Return the (x, y) coordinate for the center point of the cell that contains the specified text.  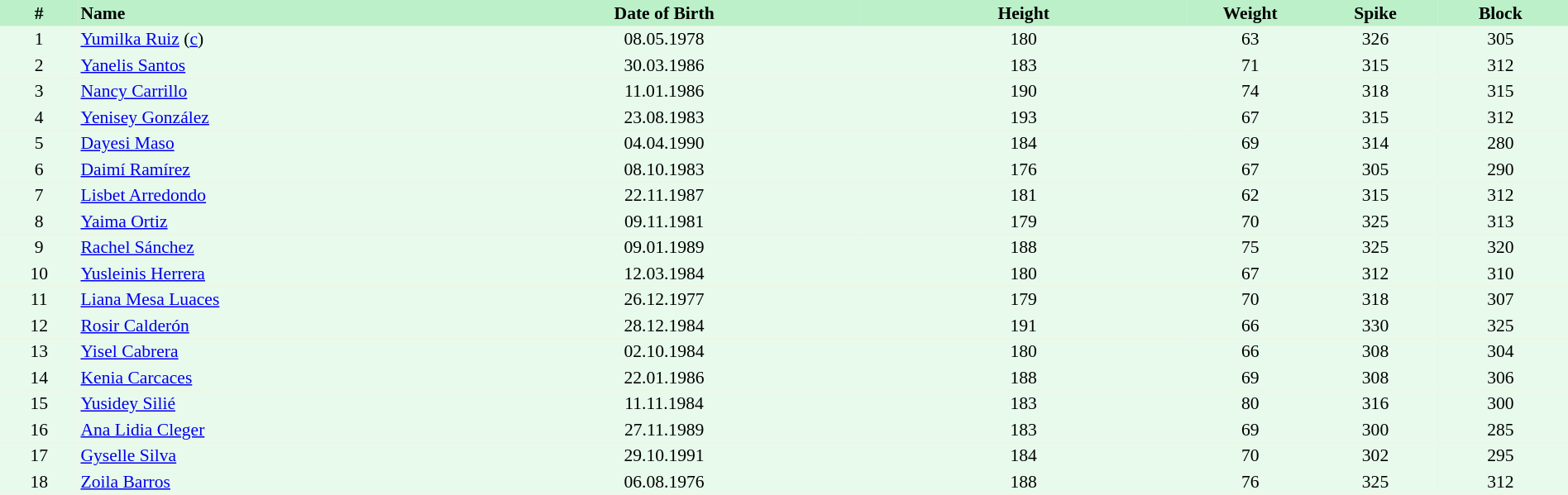
30.03.1986 (664, 65)
330 (1374, 326)
10 (39, 274)
29.10.1991 (664, 456)
310 (1500, 274)
190 (1024, 91)
Name (273, 13)
13 (39, 352)
76 (1250, 482)
302 (1374, 456)
307 (1500, 299)
316 (1374, 403)
04.04.1990 (664, 144)
26.12.1977 (664, 299)
5 (39, 144)
326 (1374, 40)
306 (1500, 378)
Lisbet Arredondo (273, 195)
Liana Mesa Luaces (273, 299)
Yusidey Silié (273, 403)
176 (1024, 169)
06.08.1976 (664, 482)
08.10.1983 (664, 169)
320 (1500, 248)
09.11.1981 (664, 221)
12 (39, 326)
314 (1374, 144)
15 (39, 403)
12.03.1984 (664, 274)
1 (39, 40)
Gyselle Silva (273, 456)
290 (1500, 169)
Daimí Ramírez (273, 169)
22.11.1987 (664, 195)
11.11.1984 (664, 403)
11.01.1986 (664, 91)
80 (1250, 403)
Nancy Carrillo (273, 91)
Yaima Ortiz (273, 221)
62 (1250, 195)
17 (39, 456)
295 (1500, 456)
193 (1024, 117)
Dayesi Maso (273, 144)
Yumilka Ruiz (c) (273, 40)
22.01.1986 (664, 378)
27.11.1989 (664, 430)
75 (1250, 248)
71 (1250, 65)
4 (39, 117)
18 (39, 482)
304 (1500, 352)
Rosir Calderón (273, 326)
16 (39, 430)
11 (39, 299)
Spike (1374, 13)
7 (39, 195)
Weight (1250, 13)
08.05.1978 (664, 40)
14 (39, 378)
# (39, 13)
09.01.1989 (664, 248)
23.08.1983 (664, 117)
Yusleinis Herrera (273, 274)
28.12.1984 (664, 326)
Yisel Cabrera (273, 352)
9 (39, 248)
6 (39, 169)
Ana Lidia Cleger (273, 430)
Yenisey González (273, 117)
Yanelis Santos (273, 65)
Kenia Carcaces (273, 378)
63 (1250, 40)
280 (1500, 144)
Zoila Barros (273, 482)
Height (1024, 13)
Block (1500, 13)
8 (39, 221)
285 (1500, 430)
313 (1500, 221)
74 (1250, 91)
Rachel Sánchez (273, 248)
3 (39, 91)
Date of Birth (664, 13)
2 (39, 65)
02.10.1984 (664, 352)
191 (1024, 326)
181 (1024, 195)
